Capture the cell that displays the provided text and extract its [X, Y] central coordinate. 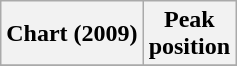
Chart (2009) [72, 34]
Peakposition [189, 34]
